Detect which cell encompasses the target text, then output its (X, Y) center coordinate. 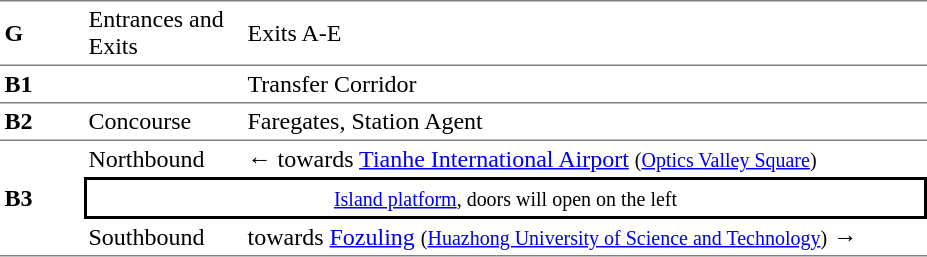
Island platform, doors will open on the left (506, 198)
← towards Tianhe International Airport (Optics Valley Square) (585, 159)
towards Fozuling (Huazhong University of Science and Technology) → (585, 238)
Concourse (164, 123)
B1 (42, 85)
Southbound (164, 238)
Exits A-E (585, 33)
G (42, 33)
Northbound (164, 159)
Transfer Corridor (585, 85)
B3 (42, 199)
Faregates, Station Agent (585, 123)
Entrances and Exits (164, 33)
B2 (42, 123)
